Capture the cell that displays the provided text and extract its (X, Y) central coordinate. 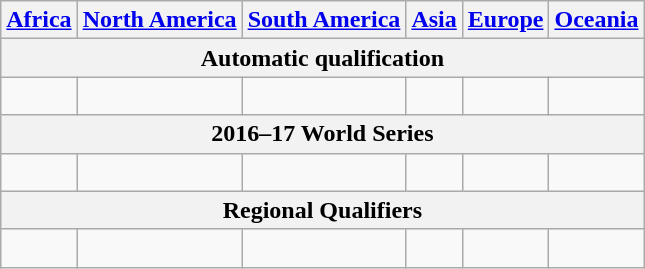
Oceania (596, 20)
Europe (506, 20)
2016–17 World Series (322, 134)
Regional Qualifiers (322, 210)
Asia (434, 20)
South America (324, 20)
Africa (39, 20)
Automatic qualification (322, 58)
North America (160, 20)
